Determine the [x, y] coordinate at the center of the cell enclosing the given text.  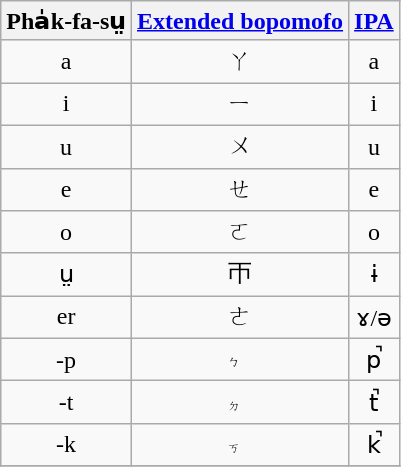
ㄚ [240, 62]
t̚ [374, 402]
k̚ [374, 444]
ㄧ [240, 104]
ㆵ [240, 402]
ㄨ [240, 146]
p̚ [374, 360]
ṳ [66, 274]
IPA [374, 21]
ㄛ [240, 232]
Pha̍k-fa-sṳ [66, 21]
ㆴ [240, 360]
-k [66, 444]
-t [66, 402]
Extended bopomofo [240, 21]
ㆶ [240, 444]
er [66, 318]
ɨ [374, 274]
-p [66, 360]
ㄭ [240, 274]
ㄜ [240, 318]
ㄝ [240, 190]
ɤ/ə [374, 318]
